Scan for the cell matching the given text and deliver its (x, y) coordinate at center. 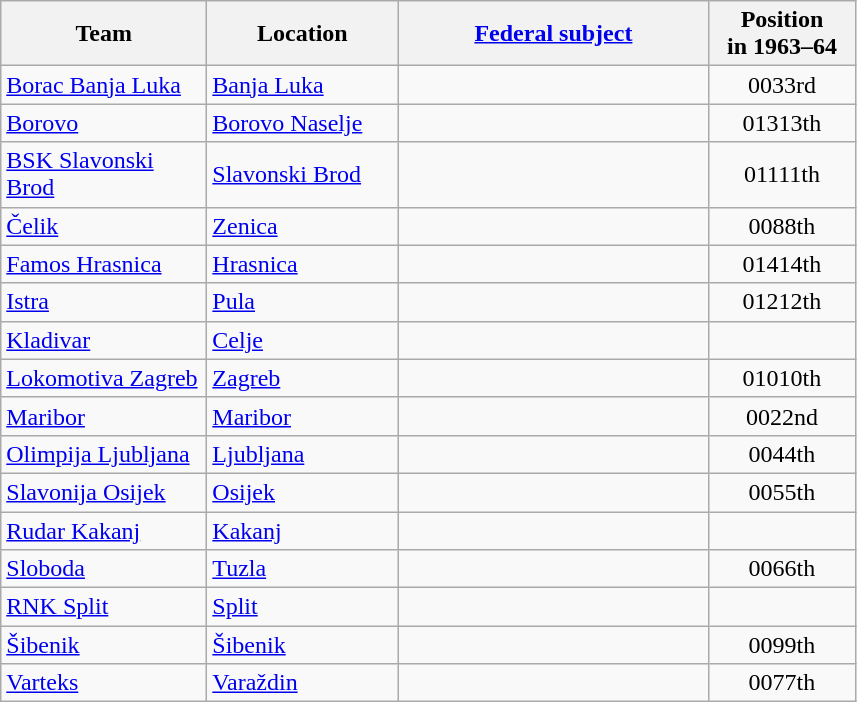
01212th (782, 302)
Lokomotiva Zagreb (104, 378)
Borovo Naselje (302, 123)
01111th (782, 174)
Famos Hrasnica (104, 264)
01414th (782, 264)
Federal subject (554, 34)
Borac Banja Luka (104, 85)
0044th (782, 454)
0066th (782, 569)
01010th (782, 378)
Slavonski Brod (302, 174)
Zenica (302, 226)
0055th (782, 492)
Istra (104, 302)
Location (302, 34)
Varaždin (302, 683)
Banja Luka (302, 85)
Zagreb (302, 378)
Team (104, 34)
Split (302, 607)
Varteks (104, 683)
Olimpija Ljubljana (104, 454)
Rudar Kakanj (104, 531)
Kakanj (302, 531)
Tuzla (302, 569)
0099th (782, 645)
Hrasnica (302, 264)
0077th (782, 683)
Čelik (104, 226)
0033rd (782, 85)
Ljubljana (302, 454)
Sloboda (104, 569)
Kladivar (104, 340)
0022nd (782, 416)
Slavonija Osijek (104, 492)
Positionin 1963–64 (782, 34)
Pula (302, 302)
Celje (302, 340)
RNK Split (104, 607)
01313th (782, 123)
Borovo (104, 123)
BSK Slavonski Brod (104, 174)
Osijek (302, 492)
0088th (782, 226)
